Scan for the cell matching the given text and deliver its [x, y] coordinate at center. 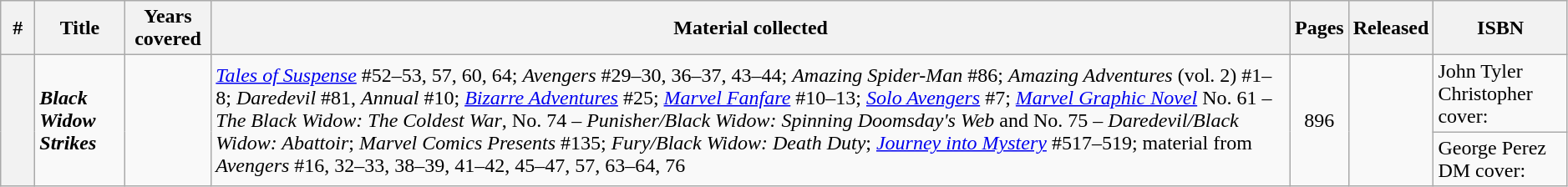
George Perez DM cover: [1500, 159]
896 [1319, 120]
# [18, 28]
Title [80, 28]
Black Widow Strikes [80, 120]
Material collected [751, 28]
Released [1391, 28]
Years covered [168, 28]
ISBN [1500, 28]
John Tyler Christopher cover: [1500, 93]
Pages [1319, 28]
